Scan for the cell matching the given text and deliver its (x, y) coordinate at center. 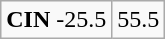
55.5 (138, 19)
CIN -25.5 (56, 19)
